Extract the (X, Y) coordinate from the center of the cell holding the provided text.  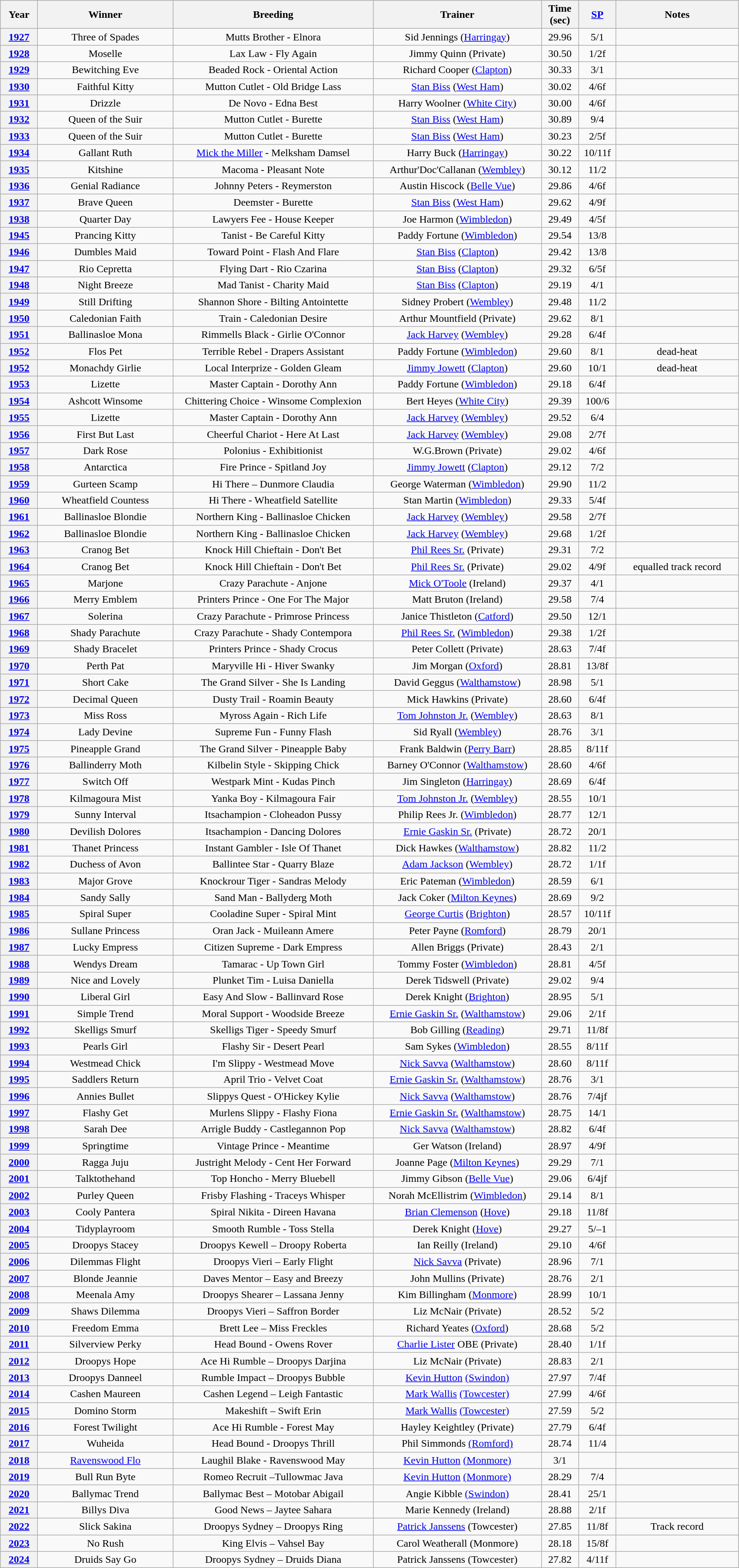
Skelligs Smurf (105, 1030)
Night Breeze (105, 285)
29.31 (560, 550)
1946 (19, 252)
6/4jf (597, 1179)
Liberal Girl (105, 997)
Smooth Rumble - Toss Stella (273, 1228)
Ragga Juju (105, 1162)
28.68 (560, 1328)
1999 (19, 1146)
1994 (19, 1063)
1935 (19, 169)
Simple Trend (105, 1014)
1979 (19, 815)
Droopys Sydney – Druids Diana (273, 1560)
Mad Tanist - Charity Maid (273, 285)
1953 (19, 384)
1973 (19, 715)
1985 (19, 914)
1960 (19, 500)
1949 (19, 302)
29.50 (560, 616)
15/8f (597, 1543)
1951 (19, 335)
Sullane Princess (105, 931)
Solerina (105, 616)
Decimal Queen (105, 699)
Local Interprize - Golden Gleam (273, 368)
Romeo Recruit –Tullowmac Java (273, 1477)
Top Honcho - Merry Bluebell (273, 1179)
27.82 (560, 1560)
Cashen Legend – Leigh Fantastic (273, 1394)
6/4 (597, 417)
Barney O'Connor (Walthamstow) (457, 765)
1976 (19, 765)
1966 (19, 600)
28.59 (560, 881)
Antarctica (105, 467)
29.52 (560, 417)
Myross Again - Rich Life (273, 715)
Ballintee Star - Quarry Blaze (273, 864)
1975 (19, 748)
Head Bound - Droopys Thrill (273, 1444)
Peter Payne (Romford) (457, 931)
Shady Parachute (105, 633)
28.75 (560, 1113)
28.97 (560, 1146)
Gallant Ruth (105, 153)
1957 (19, 450)
1968 (19, 633)
Shannon Shore - Bilting Antointette (273, 302)
Wheatfield Countess (105, 500)
The Grand Silver - She Is Landing (273, 682)
Vintage Prince - Meantime (273, 1146)
100/6 (597, 401)
1950 (19, 318)
Time (sec) (560, 15)
Macoma - Pleasant Note (273, 169)
1934 (19, 153)
Silverview Perky (105, 1344)
Jack Coker (Milton Keynes) (457, 897)
Genial Radiance (105, 186)
Itsachampion - Cloheadon Pussy (273, 815)
Ger Watson (Ireland) (457, 1146)
Tamarac - Up Town Girl (273, 964)
29.39 (560, 401)
2005 (19, 1245)
Cashen Maureen (105, 1394)
Nick Savva (Private) (457, 1261)
Derek Tidswell (Private) (457, 980)
Crazy Parachute - Anjone (273, 583)
1961 (19, 517)
Ashcott Winsome (105, 401)
1955 (19, 417)
Citizen Supreme - Dark Empress (273, 947)
Joanne Page (Milton Keynes) (457, 1162)
Droopys Vieri – Saffron Border (273, 1311)
28.52 (560, 1311)
Caledonian Faith (105, 318)
28.41 (560, 1493)
28.77 (560, 815)
Harry Buck (Harringay) (457, 153)
29.33 (560, 500)
Head Bound - Owens Rover (273, 1344)
28.96 (560, 1261)
Bob Gilling (Reading) (457, 1030)
Sidney Probert (Wembley) (457, 302)
2011 (19, 1344)
Flashy Sir - Desert Pearl (273, 1047)
30.23 (560, 136)
1933 (19, 136)
Sand Man - Ballyderg Moth (273, 897)
Derek Knight (Hove) (457, 1228)
SP (597, 15)
Annies Bullet (105, 1096)
29.42 (560, 252)
Lax Law - Fly Again (273, 53)
Angie Kibble (Swindon) (457, 1493)
1930 (19, 87)
29.12 (560, 467)
Beaded Rock - Oriental Action (273, 70)
29.86 (560, 186)
Moselle (105, 53)
Spiral Super (105, 914)
Charlie Lister OBE (Private) (457, 1344)
Itsachampion - Dancing Dolores (273, 831)
28.98 (560, 682)
Norah McEllistrim (Wimbledon) (457, 1195)
April Trio - Velvet Coat (273, 1080)
2007 (19, 1278)
29.54 (560, 236)
1980 (19, 831)
1982 (19, 864)
2/5f (597, 136)
Dark Rose (105, 450)
2018 (19, 1460)
Cheerful Chariot - Here At Last (273, 434)
Brave Queen (105, 202)
Toward Point - Flash And Flare (273, 252)
Kim Billingham (Monmore) (457, 1295)
28.29 (560, 1477)
1987 (19, 947)
28.74 (560, 1444)
Frisby Flashing - Traceys Whisper (273, 1195)
2014 (19, 1394)
Talktothehand (105, 1179)
Brett Lee – Miss Freckles (273, 1328)
1991 (19, 1014)
1970 (19, 666)
1996 (19, 1096)
Miss Ross (105, 715)
No Rush (105, 1543)
29.71 (560, 1030)
1962 (19, 534)
Carol Weatherall (Monmore) (457, 1543)
Justright Melody - Cent Her Forward (273, 1162)
14/1 (597, 1113)
Saddlers Return (105, 1080)
Shaws Dilemma (105, 1311)
Year (19, 15)
The Grand Silver - Pineapple Baby (273, 748)
1992 (19, 1030)
Droopys Vieri – Early Flight (273, 1261)
4/11f (597, 1560)
27.85 (560, 1526)
1972 (19, 699)
Plunket Tim - Luisa Daniella (273, 980)
Drizzle (105, 103)
Nice and Lovely (105, 980)
Deemster - Burette (273, 202)
Brian Clemenson (Hove) (457, 1212)
29.38 (560, 633)
1969 (19, 649)
1954 (19, 401)
7/4jf (597, 1096)
2009 (19, 1311)
1927 (19, 37)
1974 (19, 732)
Matt Bruton (Ireland) (457, 600)
Bull Run Byte (105, 1477)
Blonde Jeannie (105, 1278)
Harry Woolner (White City) (457, 103)
Meenala Amy (105, 1295)
Murlens Slippy - Flashy Fiona (273, 1113)
27.79 (560, 1427)
Kilbelin Style - Skipping Chick (273, 765)
Adam Jackson (Wembley) (457, 864)
Crazy Parachute - Primrose Princess (273, 616)
29.29 (560, 1162)
Jimmy Gibson (Belle Vue) (457, 1179)
Joe Harmon (Wimbledon) (457, 219)
1990 (19, 997)
Mutts Brother - Elnora (273, 37)
28.83 (560, 1361)
1965 (19, 583)
2010 (19, 1328)
28.57 (560, 914)
2013 (19, 1378)
2012 (19, 1361)
Printers Prince - Shady Crocus (273, 649)
Arthur Mountfield (Private) (457, 318)
Johnny Peters - Reymerston (273, 186)
1981 (19, 848)
Droopys Sydney – Droopys Ring (273, 1526)
Richard Cooper (Clapton) (457, 70)
Thanet Princess (105, 848)
Druids Say Go (105, 1560)
Ballymac Trend (105, 1493)
29.08 (560, 434)
Sid Jennings (Harringay) (457, 37)
Daves Mentor – Easy and Breezy (273, 1278)
Pearls Girl (105, 1047)
Breeding (273, 15)
1929 (19, 70)
Billys Diva (105, 1510)
1936 (19, 186)
2016 (19, 1427)
30.89 (560, 120)
27.59 (560, 1411)
Lawyers Fee - House Keeper (273, 219)
1947 (19, 269)
Cooladine Super - Spiral Mint (273, 914)
Hayley Keightley (Private) (457, 1427)
Still Drifting (105, 302)
Peter Collett (Private) (457, 649)
11/4 (597, 1444)
Dusty Trail - Roamin Beauty (273, 699)
Jimmy Quinn (Private) (457, 53)
Kitshine (105, 169)
Rumble Impact – Droopys Bubble (273, 1378)
Good News – Jaytee Sahara (273, 1510)
2022 (19, 1526)
John Mullins (Private) (457, 1278)
Ravenswood Flo (105, 1460)
29.10 (560, 1245)
1931 (19, 103)
29.14 (560, 1195)
Pineapple Grand (105, 748)
30.50 (560, 53)
Droopys Kewell – Droopy Roberta (273, 1245)
Instant Gambler - Isle Of Thanet (273, 848)
Rio Cepretta (105, 269)
2000 (19, 1162)
Phil Simmonds (Romford) (457, 1444)
5/4f (597, 500)
30.02 (560, 87)
1956 (19, 434)
Philip Rees Jr. (Wimbledon) (457, 815)
Makeshift – Swift Erin (273, 1411)
Bert Heyes (White City) (457, 401)
28.43 (560, 947)
Hi There - Wheatfield Satellite (273, 500)
Mick the Miller - Melksham Damsel (273, 153)
2008 (19, 1295)
Droopys Stacey (105, 1245)
Springtime (105, 1146)
Flying Dart - Rio Czarina (273, 269)
Forest Twilight (105, 1427)
Lucky Empress (105, 947)
Marie Kennedy (Ireland) (457, 1510)
Arthur'Doc'Callanan (Wembley) (457, 169)
Sarah Dee (105, 1129)
2004 (19, 1228)
1945 (19, 236)
1989 (19, 980)
Crazy Parachute - Shady Contempora (273, 633)
Gurteen Scamp (105, 484)
Freedom Emma (105, 1328)
Lady Devine (105, 732)
Fire Prince - Spitland Joy (273, 467)
2006 (19, 1261)
Kilmagoura Mist (105, 798)
1937 (19, 202)
2024 (19, 1560)
Printers Prince - One For The Major (273, 600)
28.95 (560, 997)
1984 (19, 897)
Phil Rees Sr. (Wimbledon) (457, 633)
Ballinderry Moth (105, 765)
1963 (19, 550)
6/1 (597, 881)
Arrigle Buddy - Castlegannon Pop (273, 1129)
Chittering Choice - Winsome Complexion (273, 401)
Allen Briggs (Private) (457, 947)
2002 (19, 1195)
1986 (19, 931)
29.27 (560, 1228)
Train - Caledonian Desire (273, 318)
Shady Bracelet (105, 649)
Monachdy Girlie (105, 368)
Quarter Day (105, 219)
David Geggus (Walthamstow) (457, 682)
1983 (19, 881)
Faithful Kitty (105, 87)
Winner (105, 15)
29.28 (560, 335)
W.G.Brown (Private) (457, 450)
2001 (19, 1179)
Hi There – Dunmore Claudia (273, 484)
Derek Knight (Brighton) (457, 997)
Supreme Fun - Funny Flash (273, 732)
Trainer (457, 15)
2021 (19, 1510)
1964 (19, 567)
Ballinasloe Mona (105, 335)
13/8f (597, 666)
Ballymac Best – Motobar Abigail (273, 1493)
Terrible Rebel - Drapers Assistant (273, 351)
28.99 (560, 1295)
Jim Morgan (Oxford) (457, 666)
28.18 (560, 1543)
1998 (19, 1129)
27.97 (560, 1378)
Droopys Hope (105, 1361)
Track record (677, 1526)
1938 (19, 219)
Rimmells Black - Girlie O'Connor (273, 335)
Westpark Mint - Kudas Pinch (273, 782)
Dumbles Maid (105, 252)
Easy And Slow - Ballinvard Rose (273, 997)
Richard Yeates (Oxford) (457, 1328)
1932 (19, 120)
5/–1 (597, 1228)
9/2 (597, 897)
Westmead Chick (105, 1063)
Eric Pateman (Wimbledon) (457, 881)
Dilemmas Flight (105, 1261)
29.19 (560, 285)
1971 (19, 682)
Mutton Cutlet - Old Bridge Lass (273, 87)
28.79 (560, 931)
Wendys Dream (105, 964)
George Curtis (Brighton) (457, 914)
Austin Hiscock (Belle Vue) (457, 186)
Duchess of Avon (105, 864)
2003 (19, 1212)
29.49 (560, 219)
2019 (19, 1477)
Sid Ryall (Wembley) (457, 732)
1997 (19, 1113)
1977 (19, 782)
Slippys Quest - O'Hickey Kylie (273, 1096)
2023 (19, 1543)
2017 (19, 1444)
Polonius - Exhibitionist (273, 450)
First But Last (105, 434)
1959 (19, 484)
1988 (19, 964)
I'm Slippy - Westmead Move (273, 1063)
Major Grove (105, 881)
Flashy Get (105, 1113)
29.48 (560, 302)
1958 (19, 467)
Ian Reilly (Ireland) (457, 1245)
Tanist - Be Careful Kitty (273, 236)
Droopys Danneel (105, 1378)
28.88 (560, 1510)
2020 (19, 1493)
25/1 (597, 1493)
Cooly Pantera (105, 1212)
Notes (677, 15)
Jim Singleton (Harringay) (457, 782)
Oran Jack - Muileann Amere (273, 931)
Moral Support - Woodside Breeze (273, 1014)
Prancing Kitty (105, 236)
29.90 (560, 484)
De Novo - Edna Best (273, 103)
6/5f (597, 269)
30.33 (560, 70)
Sunny Interval (105, 815)
Laughil Blake - Ravenswood May (273, 1460)
28.85 (560, 748)
Mick O'Toole (Ireland) (457, 583)
1993 (19, 1047)
Kevin Hutton (Swindon) (457, 1378)
Stan Martin (Wimbledon) (457, 500)
equalled track record (677, 567)
Three of Spades (105, 37)
Maryville Hi - Hiver Swanky (273, 666)
Janice Thistleton (Catford) (457, 616)
George Waterman (Wimbledon) (457, 484)
30.00 (560, 103)
Perth Pat (105, 666)
Switch Off (105, 782)
Purley Queen (105, 1195)
Dick Hawkes (Walthamstow) (457, 848)
Slick Sakina (105, 1526)
2015 (19, 1411)
Marjone (105, 583)
Yanka Boy - Kilmagoura Fair (273, 798)
30.22 (560, 153)
Tommy Foster (Wimbledon) (457, 964)
29.32 (560, 269)
Mick Hawkins (Private) (457, 699)
Droopys Shearer – Lassana Jenny (273, 1295)
27.99 (560, 1394)
Skelligs Tiger - Speedy Smurf (273, 1030)
29.68 (560, 534)
Ace Hi Rumble - Forest May (273, 1427)
1928 (19, 53)
Wuheida (105, 1444)
Short Cake (105, 682)
Ace Hi Rumble – Droopys Darjina (273, 1361)
1978 (19, 798)
30.12 (560, 169)
Knockrour Tiger - Sandras Melody (273, 881)
Sam Sykes (Wimbledon) (457, 1047)
Tidyplayroom (105, 1228)
28.40 (560, 1344)
King Elvis – Vahsel Bay (273, 1543)
1967 (19, 616)
Flos Pet (105, 351)
29.96 (560, 37)
Domino Storm (105, 1411)
Spiral Nikita - Direen Havana (273, 1212)
29.37 (560, 583)
1995 (19, 1080)
Ernie Gaskin Sr. (Private) (457, 831)
Bewitching Eve (105, 70)
Devilish Dolores (105, 831)
Merry Emblem (105, 600)
Frank Baldwin (Perry Barr) (457, 748)
1948 (19, 285)
Sandy Sally (105, 897)
